Return [X, Y] of the center of cell containing provided text 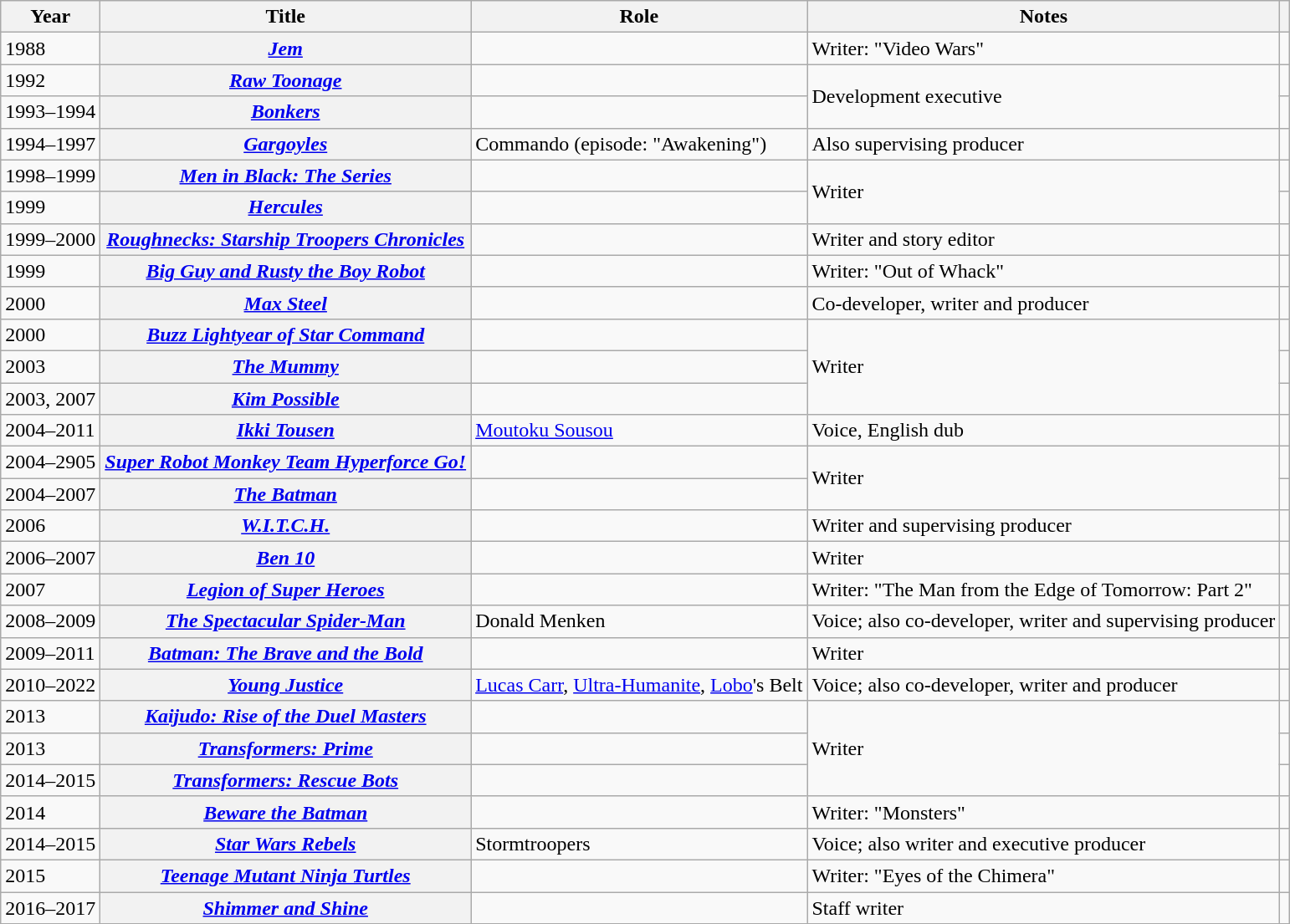
Lucas Carr, Ultra-Humanite, Lobo's Belt [639, 685]
Shimmer and Shine [286, 907]
Hercules [286, 207]
Commando (episode: "Awakening") [639, 144]
Stormtroopers [639, 844]
The Spectacular Spider-Man [286, 621]
Bonkers [286, 112]
Co-developer, writer and producer [1044, 303]
W.I.T.C.H. [286, 526]
2004–2905 [50, 462]
Voice; also co-developer, writer and supervising producer [1044, 621]
Star Wars Rebels [286, 844]
Super Robot Monkey Team Hyperforce Go! [286, 462]
2015 [50, 876]
Teenage Mutant Ninja Turtles [286, 876]
Staff writer [1044, 907]
Ben 10 [286, 558]
Young Justice [286, 685]
1988 [50, 48]
2009–2011 [50, 653]
1994–1997 [50, 144]
Batman: The Brave and the Bold [286, 653]
1992 [50, 80]
Writer: "Out of Whack" [1044, 271]
2003 [50, 366]
Donald Menken [639, 621]
Kim Possible [286, 399]
Moutoku Sousou [639, 431]
Development executive [1044, 96]
Max Steel [286, 303]
Jem [286, 48]
1993–1994 [50, 112]
Transformers: Prime [286, 748]
Raw Toonage [286, 80]
Beware the Batman [286, 812]
Buzz Lightyear of Star Command [286, 334]
Writer: "Monsters" [1044, 812]
2008–2009 [50, 621]
Voice, English dub [1044, 431]
Legion of Super Heroes [286, 590]
Gargoyles [286, 144]
2014 [50, 812]
Year [50, 17]
Men in Black: The Series [286, 176]
2006 [50, 526]
Writer: "Eyes of the Chimera" [1044, 876]
2006–2007 [50, 558]
Writer and story editor [1044, 239]
Voice; also co-developer, writer and producer [1044, 685]
Ikki Tousen [286, 431]
2016–2017 [50, 907]
Big Guy and Rusty the Boy Robot [286, 271]
2007 [50, 590]
Also supervising producer [1044, 144]
Writer: "The Man from the Edge of Tomorrow: Part 2" [1044, 590]
Kaijudo: Rise of the Duel Masters [286, 717]
Title [286, 17]
1998–1999 [50, 176]
The Mummy [286, 366]
1999–2000 [50, 239]
2004–2007 [50, 494]
Role [639, 17]
2003, 2007 [50, 399]
Voice; also writer and executive producer [1044, 844]
Transformers: Rescue Bots [286, 780]
Notes [1044, 17]
Writer: "Video Wars" [1044, 48]
The Batman [286, 494]
Writer and supervising producer [1044, 526]
2010–2022 [50, 685]
2004–2011 [50, 431]
Roughnecks: Starship Troopers Chronicles [286, 239]
